Find where the given text appears and provide that cell's center as (X, Y) coordinate. 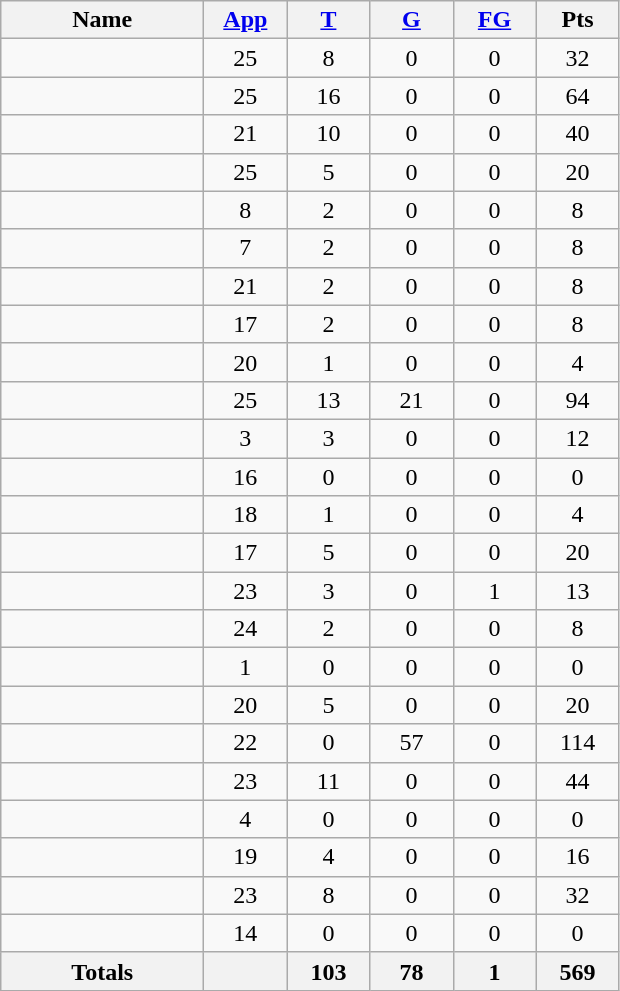
7 (246, 248)
78 (412, 971)
114 (578, 743)
Name (102, 20)
64 (578, 96)
19 (246, 857)
103 (328, 971)
11 (328, 781)
Pts (578, 20)
T (328, 20)
FG (494, 20)
12 (578, 438)
24 (246, 629)
App (246, 20)
57 (412, 743)
18 (246, 515)
14 (246, 933)
94 (578, 400)
G (412, 20)
Totals (102, 971)
10 (328, 134)
569 (578, 971)
22 (246, 743)
44 (578, 781)
40 (578, 134)
